Output the (x, y) coordinate of the center of the cell containing the given text.  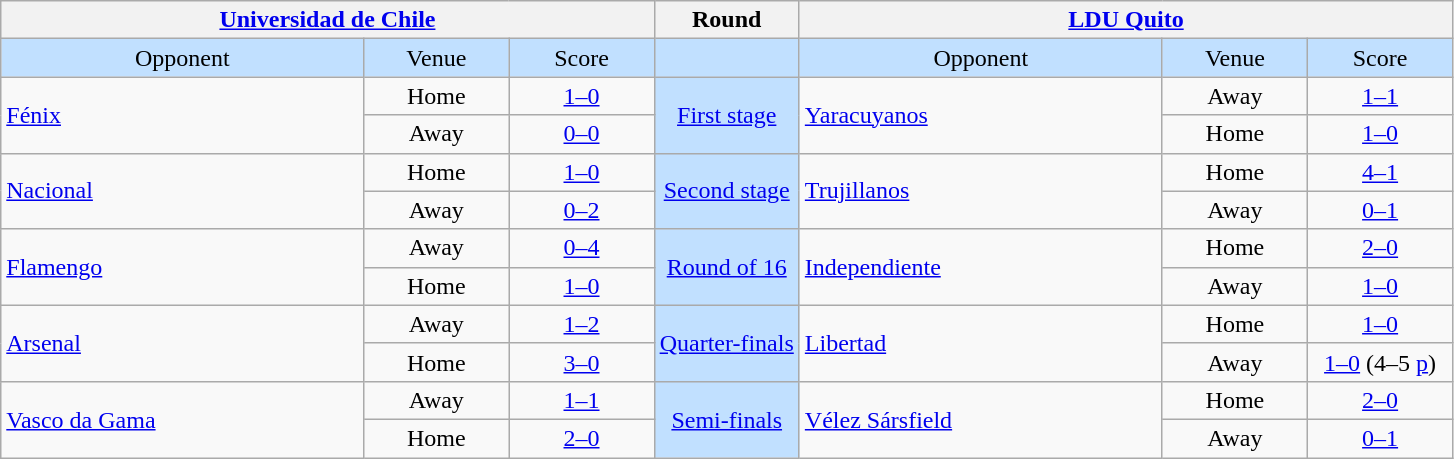
3–0 (582, 362)
Flamengo (182, 267)
Vélez Sársfield (980, 419)
Fénix (182, 115)
Semi-finals (726, 419)
0–4 (582, 248)
Arsenal (182, 343)
1–0 (4–5 p) (1380, 362)
Nacional (182, 191)
Vasco da Gama (182, 419)
Yaracuyanos (980, 115)
0–2 (582, 210)
Libertad (980, 343)
First stage (726, 115)
Trujillanos (980, 191)
Round (726, 20)
LDU Quito (1126, 20)
1–2 (582, 324)
Independiente (980, 267)
0–0 (582, 134)
Second stage (726, 191)
Quarter-finals (726, 343)
Round of 16 (726, 267)
4–1 (1380, 172)
Universidad de Chile (328, 20)
